Locate the cell with the specified text and output its (x, y) center coordinate. 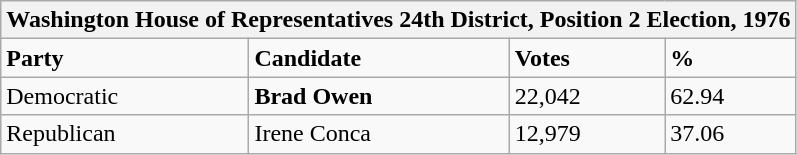
Party (125, 58)
Republican (125, 134)
Candidate (379, 58)
37.06 (730, 134)
Irene Conca (379, 134)
22,042 (586, 96)
Votes (586, 58)
Washington House of Representatives 24th District, Position 2 Election, 1976 (398, 20)
% (730, 58)
12,979 (586, 134)
Democratic (125, 96)
62.94 (730, 96)
Brad Owen (379, 96)
